Identify which cell holds the provided text, then report its [X, Y] central coordinate. 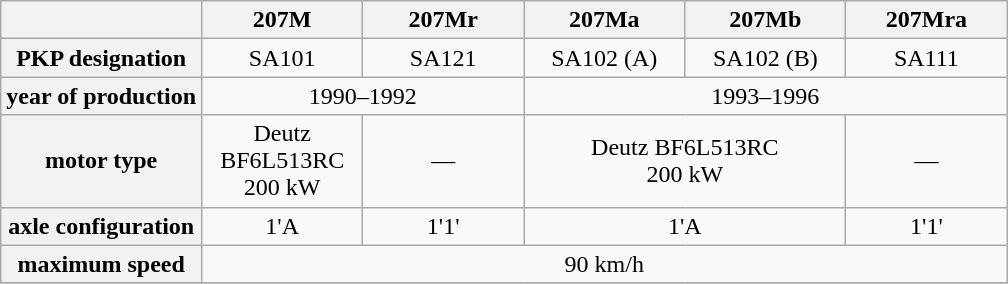
207Mr [444, 20]
90 km/h [604, 264]
SA101 [282, 58]
207Ma [604, 20]
207Mra [926, 20]
axle configuration [102, 226]
PKP designation [102, 58]
207Mb [766, 20]
year of production [102, 96]
SA111 [926, 58]
207M [282, 20]
1990–1992 [363, 96]
SA121 [444, 58]
1993–1996 [766, 96]
SA102 (B) [766, 58]
SA102 (A) [604, 58]
maximum speed [102, 264]
motor type [102, 161]
